Output the [x, y] coordinate of the center of the cell containing the given text.  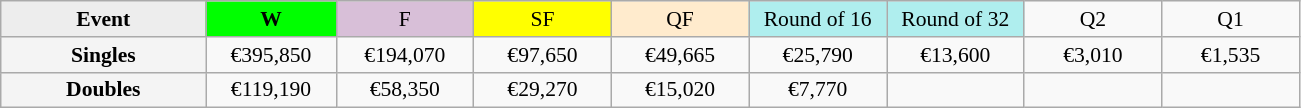
€1,535 [1231, 55]
W [271, 19]
Singles [104, 55]
Round of 32 [955, 19]
€29,270 [543, 90]
Q2 [1093, 19]
€15,020 [680, 90]
€58,350 [405, 90]
€49,665 [680, 55]
€25,790 [818, 55]
€13,600 [955, 55]
Q1 [1231, 19]
€395,850 [271, 55]
€7,770 [818, 90]
Doubles [104, 90]
SF [543, 19]
QF [680, 19]
€194,070 [405, 55]
€97,650 [543, 55]
Event [104, 19]
€119,190 [271, 90]
F [405, 19]
Round of 16 [818, 19]
€3,010 [1093, 55]
